Output the (x, y) coordinate of the center of the cell containing the given text.  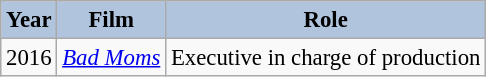
Executive in charge of production (326, 58)
2016 (29, 58)
Bad Moms (112, 58)
Film (112, 20)
Role (326, 20)
Year (29, 20)
